Return the (X, Y) coordinate for the center point of the cell that contains the specified text.  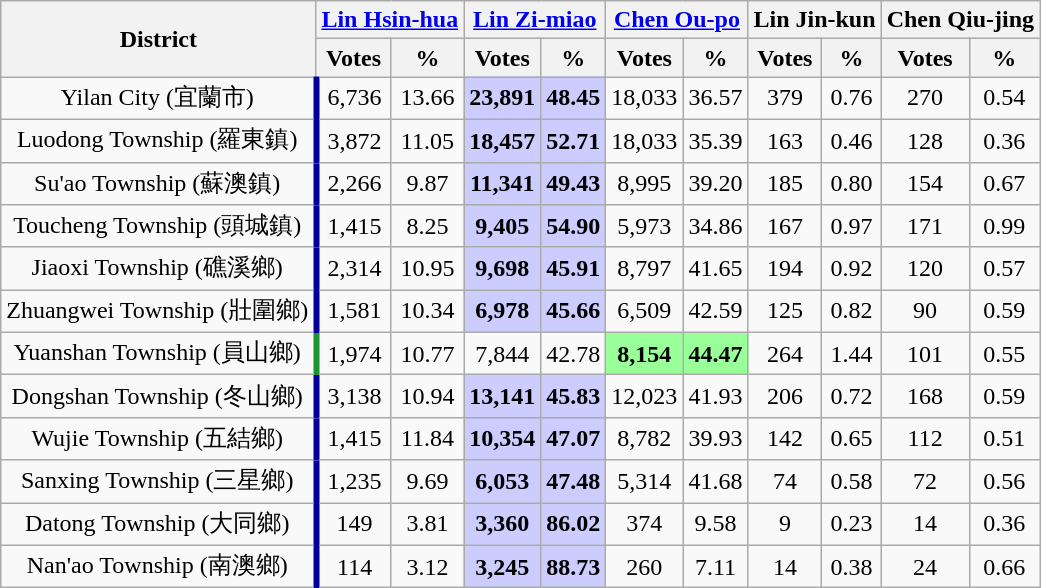
168 (925, 396)
3,872 (354, 140)
Nan'ao Township (南澳鄉) (158, 566)
10.94 (428, 396)
6,053 (502, 482)
0.46 (852, 140)
Luodong Township (羅東鎮) (158, 140)
0.99 (1004, 226)
Lin Jin-kun (814, 20)
39.93 (716, 438)
8,782 (644, 438)
120 (925, 268)
Wujie Township (五結鄉) (158, 438)
Yilan City (宜蘭市) (158, 98)
9.58 (716, 524)
0.57 (1004, 268)
44.47 (716, 354)
10.77 (428, 354)
6,978 (502, 312)
13,141 (502, 396)
8,797 (644, 268)
42.78 (574, 354)
3,360 (502, 524)
34.86 (716, 226)
9.69 (428, 482)
0.82 (852, 312)
10,354 (502, 438)
7.11 (716, 566)
0.97 (852, 226)
142 (785, 438)
112 (925, 438)
114 (354, 566)
54.90 (574, 226)
10.34 (428, 312)
24 (925, 566)
86.02 (574, 524)
206 (785, 396)
3,245 (502, 566)
9.87 (428, 184)
163 (785, 140)
194 (785, 268)
0.76 (852, 98)
39.20 (716, 184)
District (158, 39)
Datong Township (大同鄉) (158, 524)
13.66 (428, 98)
0.65 (852, 438)
47.48 (574, 482)
Lin Hsin-hua (390, 20)
1,974 (354, 354)
10.95 (428, 268)
379 (785, 98)
167 (785, 226)
0.72 (852, 396)
9 (785, 524)
154 (925, 184)
35.39 (716, 140)
Yuanshan Township (員山鄉) (158, 354)
88.73 (574, 566)
Sanxing Township (三星鄉) (158, 482)
260 (644, 566)
101 (925, 354)
8.25 (428, 226)
0.80 (852, 184)
Toucheng Township (頭城鎮) (158, 226)
42.59 (716, 312)
41.65 (716, 268)
9,405 (502, 226)
52.71 (574, 140)
185 (785, 184)
149 (354, 524)
9,698 (502, 268)
49.43 (574, 184)
5,314 (644, 482)
Chen Ou-po (677, 20)
0.67 (1004, 184)
1,235 (354, 482)
0.38 (852, 566)
0.23 (852, 524)
0.54 (1004, 98)
11,341 (502, 184)
45.91 (574, 268)
374 (644, 524)
90 (925, 312)
11.05 (428, 140)
72 (925, 482)
Jiaoxi Township (礁溪鄉) (158, 268)
74 (785, 482)
41.68 (716, 482)
8,995 (644, 184)
128 (925, 140)
270 (925, 98)
2,266 (354, 184)
5,973 (644, 226)
6,736 (354, 98)
0.58 (852, 482)
18,457 (502, 140)
3,138 (354, 396)
1,581 (354, 312)
11.84 (428, 438)
0.51 (1004, 438)
0.56 (1004, 482)
47.07 (574, 438)
125 (785, 312)
8,154 (644, 354)
Su'ao Township (蘇澳鎮) (158, 184)
0.92 (852, 268)
6,509 (644, 312)
45.83 (574, 396)
264 (785, 354)
0.55 (1004, 354)
Lin Zi-miao (535, 20)
2,314 (354, 268)
7,844 (502, 354)
Chen Qiu-jing (960, 20)
3.81 (428, 524)
41.93 (716, 396)
1.44 (852, 354)
23,891 (502, 98)
Dongshan Township (冬山鄉) (158, 396)
0.66 (1004, 566)
12,023 (644, 396)
36.57 (716, 98)
45.66 (574, 312)
Zhuangwei Township (壯圍鄉) (158, 312)
171 (925, 226)
3.12 (428, 566)
48.45 (574, 98)
